Locate the cell with the specified text and output its (X, Y) center coordinate. 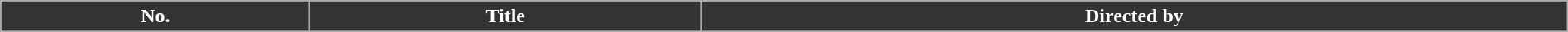
Title (506, 16)
No. (155, 16)
Directed by (1135, 16)
